Scan for the cell matching the given text and deliver its [x, y] coordinate at center. 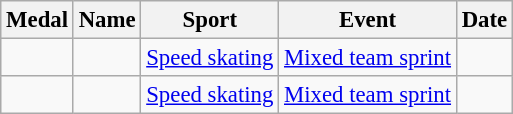
Sport [210, 20]
Medal [38, 20]
Date [484, 20]
Name [107, 20]
Event [368, 20]
